Provide the [x, y] coordinate of the cell's center where the given text is located.  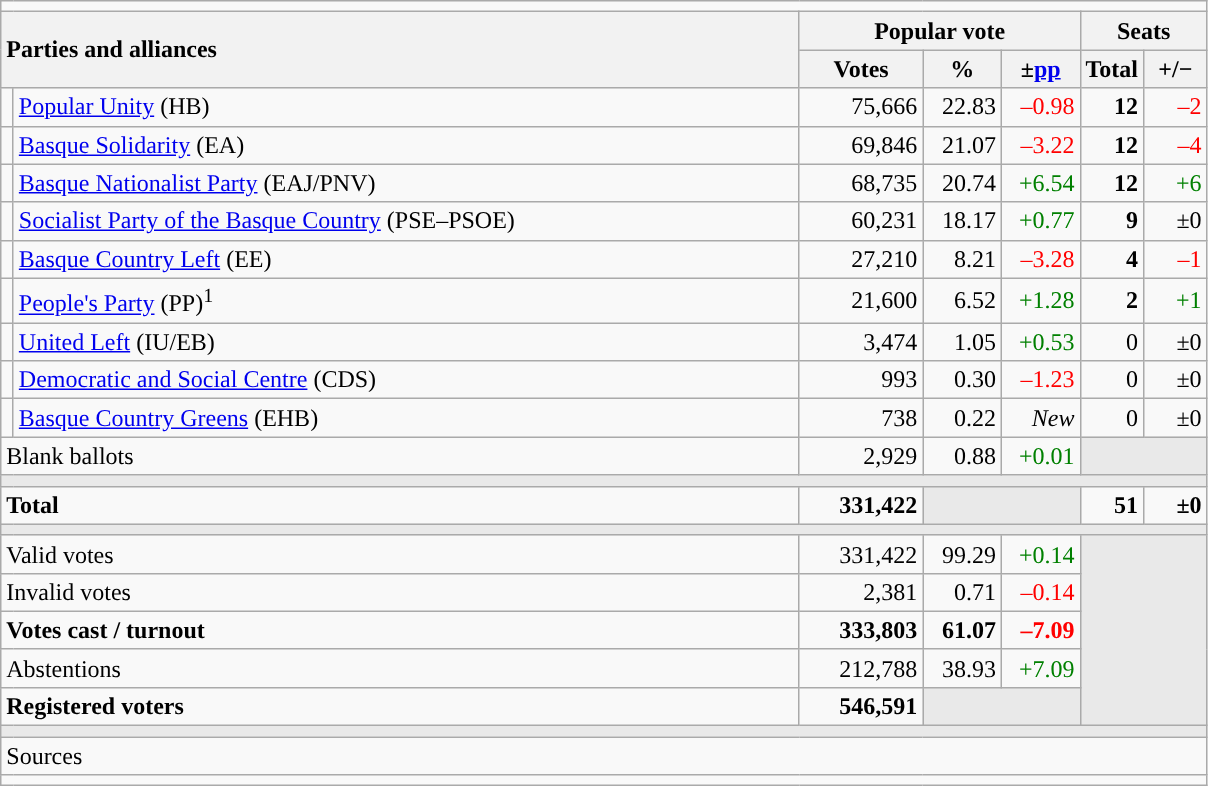
+/− [1176, 69]
8.21 [962, 259]
69,846 [861, 145]
Registered voters [400, 706]
22.83 [962, 107]
–0.14 [1040, 592]
9 [1112, 221]
27,210 [861, 259]
2,381 [861, 592]
Basque Country Greens (EHB) [406, 418]
Invalid votes [400, 592]
+1.28 [1040, 300]
New [1040, 418]
+6.54 [1040, 183]
People's Party (PP)1 [406, 300]
–0.98 [1040, 107]
75,666 [861, 107]
+0.53 [1040, 342]
–2 [1176, 107]
2,929 [861, 456]
60,231 [861, 221]
+0.01 [1040, 456]
Basque Country Left (EE) [406, 259]
20.74 [962, 183]
738 [861, 418]
993 [861, 380]
68,735 [861, 183]
2 [1112, 300]
3,474 [861, 342]
333,803 [861, 630]
Popular Unity (HB) [406, 107]
0.30 [962, 380]
Sources [604, 756]
Basque Solidarity (EA) [406, 145]
Basque Nationalist Party (EAJ/PNV) [406, 183]
212,788 [861, 668]
+0.14 [1040, 554]
+1 [1176, 300]
1.05 [962, 342]
–7.09 [1040, 630]
Socialist Party of the Basque Country (PSE–PSOE) [406, 221]
Seats [1144, 31]
Popular vote [940, 31]
Democratic and Social Centre (CDS) [406, 380]
–3.28 [1040, 259]
Blank ballots [400, 456]
% [962, 69]
21,600 [861, 300]
546,591 [861, 706]
±pp [1040, 69]
0.22 [962, 418]
Valid votes [400, 554]
United Left (IU/EB) [406, 342]
+0.77 [1040, 221]
99.29 [962, 554]
–4 [1176, 145]
–3.22 [1040, 145]
18.17 [962, 221]
Votes cast / turnout [400, 630]
61.07 [962, 630]
+7.09 [1040, 668]
–1 [1176, 259]
0.88 [962, 456]
+6 [1176, 183]
Abstentions [400, 668]
4 [1112, 259]
21.07 [962, 145]
51 [1112, 505]
6.52 [962, 300]
38.93 [962, 668]
–1.23 [1040, 380]
0.71 [962, 592]
Votes [861, 69]
Parties and alliances [400, 50]
